Locate the cell with the specified text and output its [x, y] center coordinate. 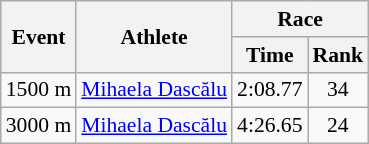
24 [338, 126]
34 [338, 90]
1500 m [38, 90]
Event [38, 36]
3000 m [38, 126]
Athlete [154, 36]
Rank [338, 55]
2:08.77 [270, 90]
Race [300, 19]
Time [270, 55]
4:26.65 [270, 126]
